Return (X, Y) of the center of cell containing provided text 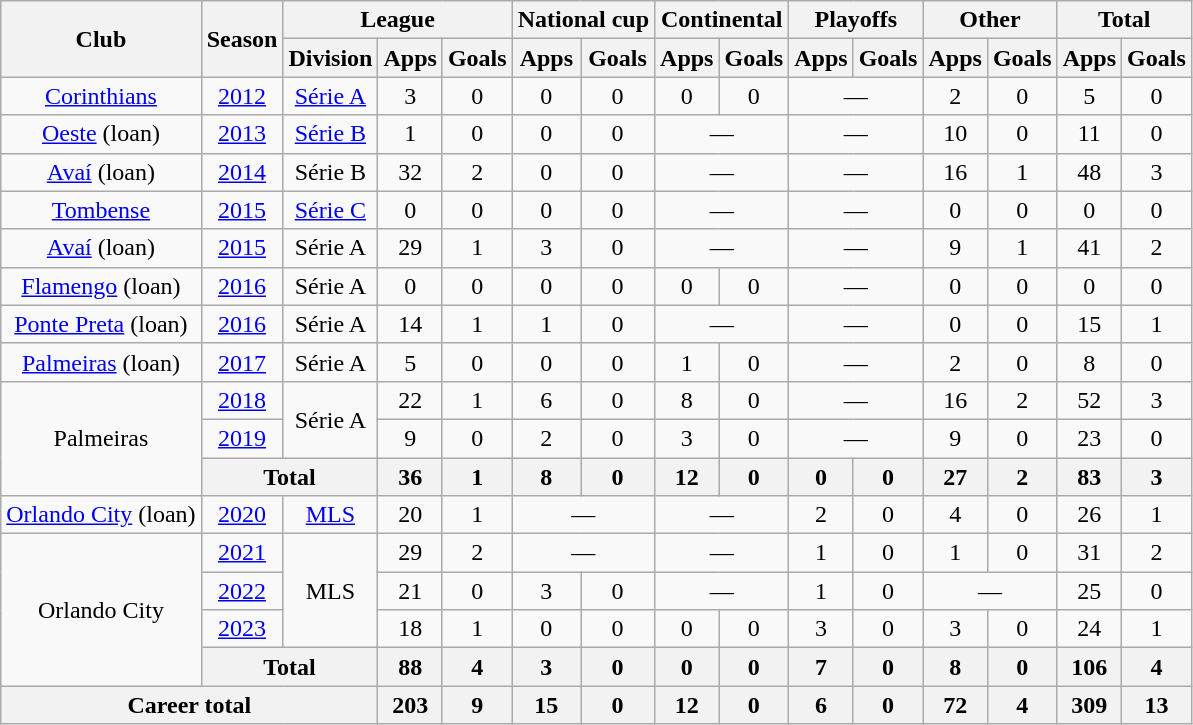
26 (1089, 515)
Flamengo (loan) (101, 286)
2017 (242, 362)
Division (330, 58)
106 (1089, 667)
25 (1089, 591)
2022 (242, 591)
309 (1089, 705)
36 (410, 477)
Corinthians (101, 96)
Career total (190, 705)
2020 (242, 515)
72 (955, 705)
2012 (242, 96)
41 (1089, 248)
22 (410, 400)
Oeste (loan) (101, 134)
Club (101, 39)
7 (821, 667)
Tombense (101, 210)
27 (955, 477)
18 (410, 629)
2019 (242, 438)
Continental (722, 20)
2021 (242, 553)
23 (1089, 438)
31 (1089, 553)
11 (1089, 134)
National cup (583, 20)
Season (242, 39)
League (398, 20)
10 (955, 134)
48 (1089, 172)
21 (410, 591)
Série C (330, 210)
Orlando City (101, 610)
203 (410, 705)
14 (410, 324)
2023 (242, 629)
Other (990, 20)
88 (410, 667)
2014 (242, 172)
2018 (242, 400)
Palmeiras (101, 438)
2013 (242, 134)
13 (1157, 705)
Ponte Preta (loan) (101, 324)
Palmeiras (loan) (101, 362)
20 (410, 515)
32 (410, 172)
52 (1089, 400)
24 (1089, 629)
Orlando City (loan) (101, 515)
Playoffs (856, 20)
83 (1089, 477)
